Provide the [X, Y] coordinate of the cell's center where the given text is located.  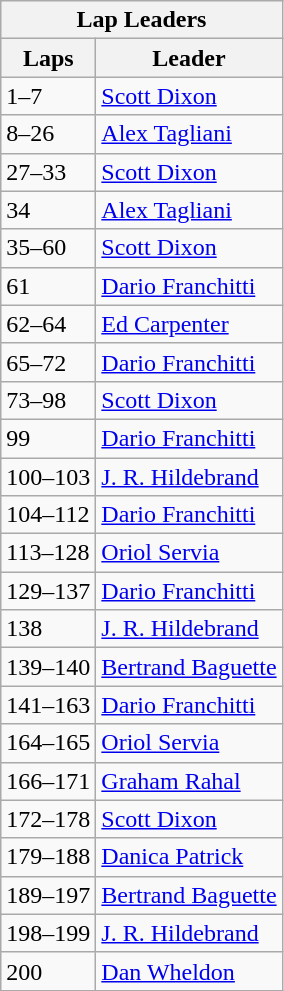
1–7 [48, 96]
139–140 [48, 667]
164–165 [48, 743]
Danica Patrick [189, 857]
113–128 [48, 553]
99 [48, 438]
129–137 [48, 591]
73–98 [48, 400]
Leader [189, 58]
179–188 [48, 857]
104–112 [48, 515]
100–103 [48, 477]
35–60 [48, 248]
61 [48, 286]
34 [48, 210]
8–26 [48, 134]
Graham Rahal [189, 781]
62–64 [48, 324]
138 [48, 629]
166–171 [48, 781]
Dan Wheldon [189, 971]
Lap Leaders [142, 20]
198–199 [48, 933]
27–33 [48, 172]
200 [48, 971]
172–178 [48, 819]
189–197 [48, 895]
Laps [48, 58]
141–163 [48, 705]
65–72 [48, 362]
Ed Carpenter [189, 324]
